Return (x, y) of the center of cell containing provided text 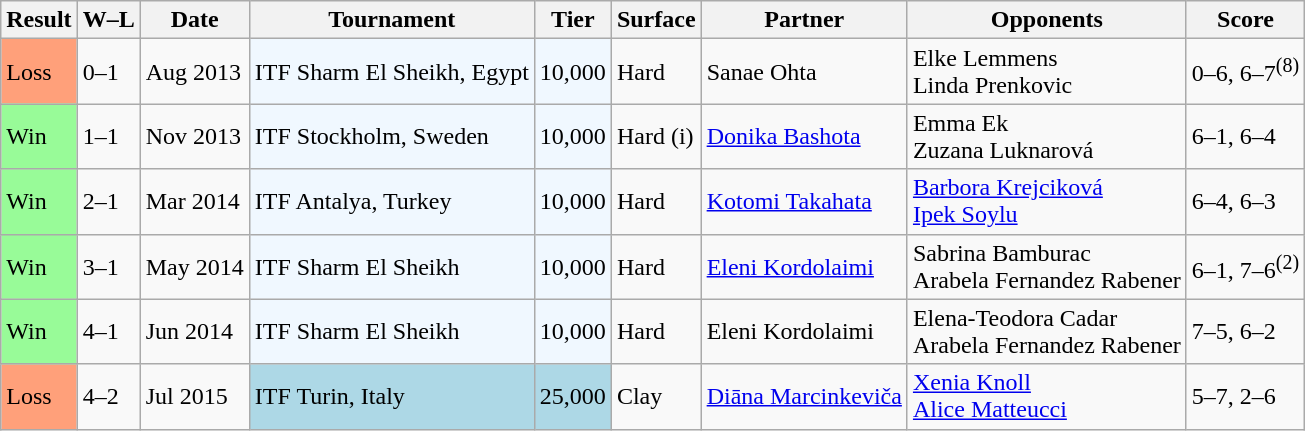
6–4, 6–3 (1245, 202)
Emma Ek Zuzana Luknarová (1046, 136)
Score (1245, 20)
0–1 (108, 72)
4–1 (108, 332)
Donika Bashota (804, 136)
Barbora Krejciková Ipek Soylu (1046, 202)
Nov 2013 (194, 136)
Mar 2014 (194, 202)
Date (194, 20)
Partner (804, 20)
Aug 2013 (194, 72)
Elena-Teodora Cadar Arabela Fernandez Rabener (1046, 332)
Kotomi Takahata (804, 202)
ITF Stockholm, Sweden (392, 136)
Sanae Ohta (804, 72)
5–7, 2–6 (1245, 396)
4–2 (108, 396)
Jul 2015 (194, 396)
Surface (656, 20)
Diāna Marcinkeviča (804, 396)
May 2014 (194, 266)
Xenia Knoll Alice Matteucci (1046, 396)
1–1 (108, 136)
2–1 (108, 202)
Result (39, 20)
Tier (572, 20)
W–L (108, 20)
Clay (656, 396)
ITF Antalya, Turkey (392, 202)
25,000 (572, 396)
Sabrina Bamburac Arabela Fernandez Rabener (1046, 266)
0–6, 6–7(8) (1245, 72)
Hard (i) (656, 136)
ITF Turin, Italy (392, 396)
Tournament (392, 20)
ITF Sharm El Sheikh, Egypt (392, 72)
6–1, 7–6(2) (1245, 266)
Opponents (1046, 20)
3–1 (108, 266)
6–1, 6–4 (1245, 136)
Elke Lemmens Linda Prenkovic (1046, 72)
7–5, 6–2 (1245, 332)
Jun 2014 (194, 332)
